Determine the (X, Y) coordinate at the center of the cell enclosing the given text.  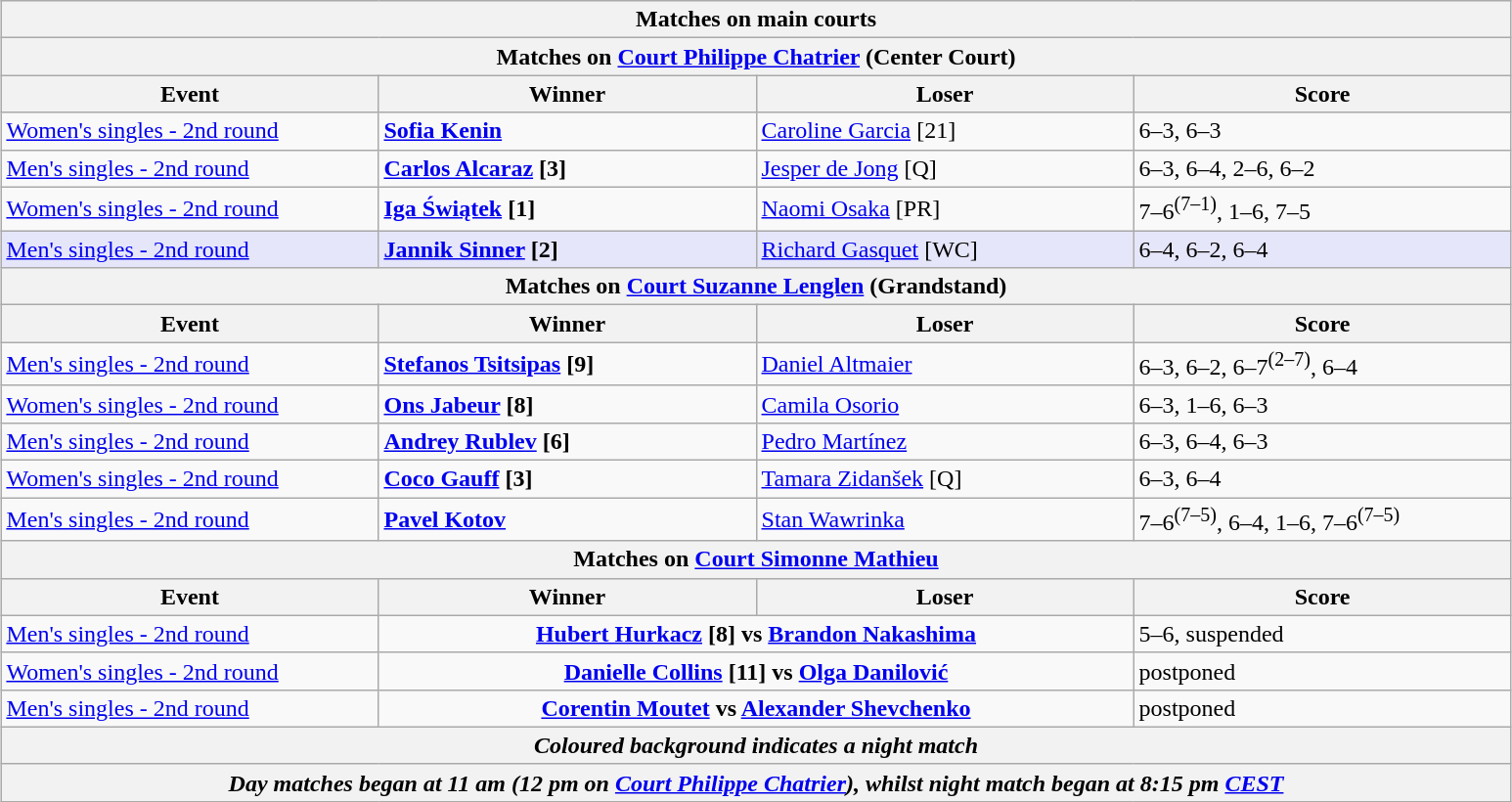
6–3, 6–4, 2–6, 6–2 (1322, 168)
Corentin Moutet vs Alexander Shevchenko (756, 708)
Andrey Rublev [6] (567, 441)
Hubert Hurkacz [8] vs Brandon Nakashima (756, 634)
Stan Wawrinka (945, 520)
Coco Gauff [3] (567, 478)
Danielle Collins [11] vs Olga Danilović (756, 671)
Pavel Kotov (567, 520)
Iga Świątek [1] (567, 209)
6–3, 6–3 (1322, 131)
Matches on Court Suzanne Lenglen (Grandstand) (756, 287)
7–6(7–1), 1–6, 7–5 (1322, 209)
Carlos Alcaraz [3] (567, 168)
Camila Osorio (945, 404)
Matches on Court Simonne Mathieu (756, 559)
6–3, 6–4 (1322, 478)
Pedro Martínez (945, 441)
Matches on main courts (756, 20)
Jesper de Jong [Q] (945, 168)
Caroline Garcia [21] (945, 131)
Ons Jabeur [8] (567, 404)
Day matches began at 11 am (12 pm on Court Philippe Chatrier), whilst night match began at 8:15 pm CEST (756, 782)
Sofia Kenin (567, 131)
6–4, 6–2, 6–4 (1322, 249)
Richard Gasquet [WC] (945, 249)
7–6(7–5), 6–4, 1–6, 7–6(7–5) (1322, 520)
Tamara Zidanšek [Q] (945, 478)
Naomi Osaka [PR] (945, 209)
Daniel Altmaier (945, 364)
6–3, 6–4, 6–3 (1322, 441)
Coloured background indicates a night match (756, 745)
Jannik Sinner [2] (567, 249)
5–6, suspended (1322, 634)
Stefanos Tsitsipas [9] (567, 364)
6–3, 6–2, 6–7(2–7), 6–4 (1322, 364)
Matches on Court Philippe Chatrier (Center Court) (756, 57)
6–3, 1–6, 6–3 (1322, 404)
